Capture the cell that displays the provided text and extract its [X, Y] central coordinate. 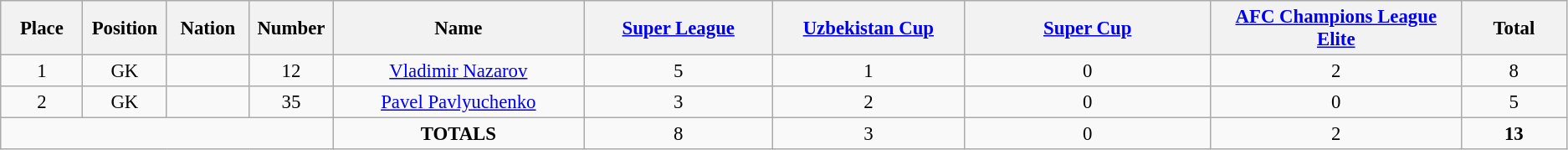
Super Cup [1088, 28]
Name [459, 28]
Number [291, 28]
Nation [208, 28]
Uzbekistan Cup [869, 28]
Pavel Pavlyuchenko [459, 102]
AFC Champions League Elite [1335, 28]
TOTALS [459, 134]
Position [125, 28]
35 [291, 102]
Total [1514, 28]
12 [291, 71]
Place [42, 28]
Vladimir Nazarov [459, 71]
Super League [679, 28]
13 [1514, 134]
